Return [x, y] of the center of cell containing provided text 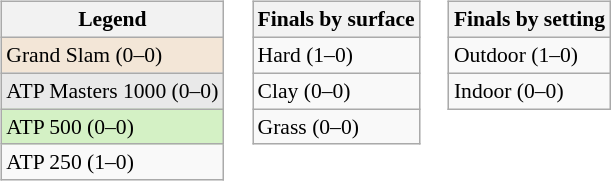
Finals by surface [336, 20]
Indoor (0–0) [530, 91]
ATP Masters 1000 (0–0) [112, 91]
Finals by setting [530, 20]
Legend [112, 20]
ATP 500 (0–0) [112, 127]
Hard (1–0) [336, 55]
ATP 250 (1–0) [112, 162]
Grass (0–0) [336, 127]
Clay (0–0) [336, 91]
Outdoor (1–0) [530, 55]
Grand Slam (0–0) [112, 55]
